Provide the [x, y] coordinate of the cell's center where the given text is located.  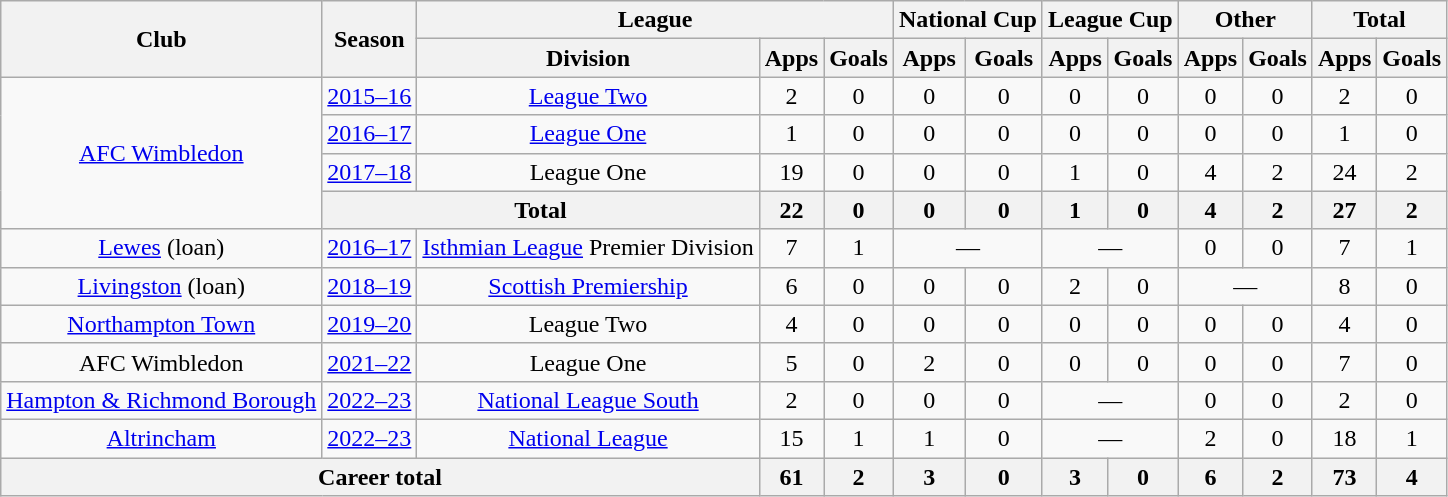
Hampton & Richmond Borough [162, 400]
5 [791, 362]
8 [1344, 286]
15 [791, 438]
Season [370, 39]
Livingston (loan) [162, 286]
Other [1245, 20]
27 [1344, 210]
Scottish Premiership [588, 286]
League [656, 20]
2021–22 [370, 362]
Club [162, 39]
National Cup [968, 20]
Division [588, 58]
League Cup [1110, 20]
2019–20 [370, 324]
2015–16 [370, 96]
Lewes (loan) [162, 248]
Northampton Town [162, 324]
24 [1344, 172]
61 [791, 477]
Isthmian League Premier Division [588, 248]
National League [588, 438]
19 [791, 172]
73 [1344, 477]
22 [791, 210]
National League South [588, 400]
2018–19 [370, 286]
2017–18 [370, 172]
18 [1344, 438]
Career total [380, 477]
Altrincham [162, 438]
